Detect which cell encompasses the target text, then output its (x, y) center coordinate. 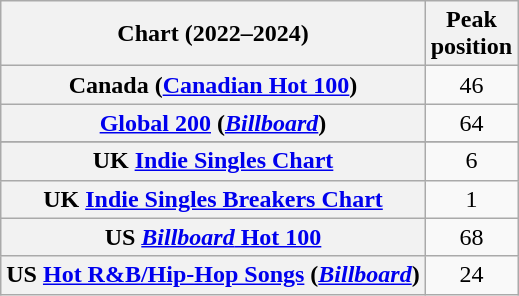
Peakposition (471, 34)
Canada (Canadian Hot 100) (213, 85)
64 (471, 123)
UK Indie Singles Breakers Chart (213, 199)
US Hot R&B/Hip-Hop Songs (Billboard) (213, 275)
1 (471, 199)
6 (471, 161)
46 (471, 85)
US Billboard Hot 100 (213, 237)
Chart (2022–2024) (213, 34)
68 (471, 237)
UK Indie Singles Chart (213, 161)
Global 200 (Billboard) (213, 123)
24 (471, 275)
